Identify which cell holds the provided text, then report its (X, Y) central coordinate. 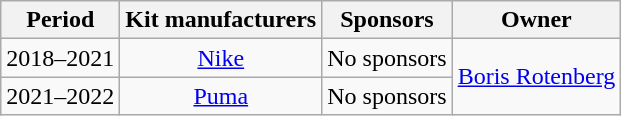
2018–2021 (60, 58)
Kit manufacturers (221, 20)
Period (60, 20)
Sponsors (387, 20)
Owner (536, 20)
Nike (221, 58)
Boris Rotenberg (536, 77)
Puma (221, 96)
2021–2022 (60, 96)
